For the text-containing cell, return its midpoint in [X, Y] coordinate format. 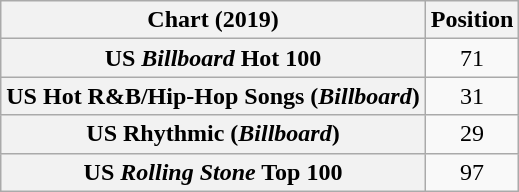
Position [472, 20]
71 [472, 58]
29 [472, 134]
US Billboard Hot 100 [213, 58]
Chart (2019) [213, 20]
31 [472, 96]
US Rolling Stone Top 100 [213, 172]
97 [472, 172]
US Hot R&B/Hip-Hop Songs (Billboard) [213, 96]
US Rhythmic (Billboard) [213, 134]
